Determine the (x, y) coordinate at the center of the cell enclosing the given text.  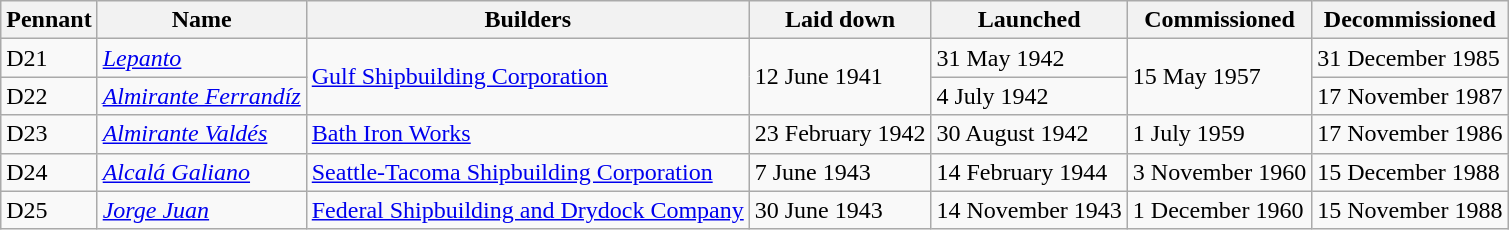
17 November 1987 (1410, 96)
Launched (1029, 20)
Almirante Ferrandíz (202, 96)
Decommissioned (1410, 20)
31 May 1942 (1029, 58)
Laid down (840, 20)
D24 (49, 172)
4 July 1942 (1029, 96)
1 July 1959 (1219, 134)
15 May 1957 (1219, 77)
Jorge Juan (202, 210)
31 December 1985 (1410, 58)
15 November 1988 (1410, 210)
14 February 1944 (1029, 172)
Almirante Valdés (202, 134)
Alcalá Galiano (202, 172)
30 June 1943 (840, 210)
D23 (49, 134)
12 June 1941 (840, 77)
1 December 1960 (1219, 210)
Commissioned (1219, 20)
D21 (49, 58)
Name (202, 20)
23 February 1942 (840, 134)
Bath Iron Works (528, 134)
D25 (49, 210)
Seattle-Tacoma Shipbuilding Corporation (528, 172)
Builders (528, 20)
Gulf Shipbuilding Corporation (528, 77)
15 December 1988 (1410, 172)
7 June 1943 (840, 172)
Pennant (49, 20)
17 November 1986 (1410, 134)
3 November 1960 (1219, 172)
Federal Shipbuilding and Drydock Company (528, 210)
14 November 1943 (1029, 210)
30 August 1942 (1029, 134)
Lepanto (202, 58)
D22 (49, 96)
